Return the [X, Y] coordinate for the center point of the cell that contains the specified text.  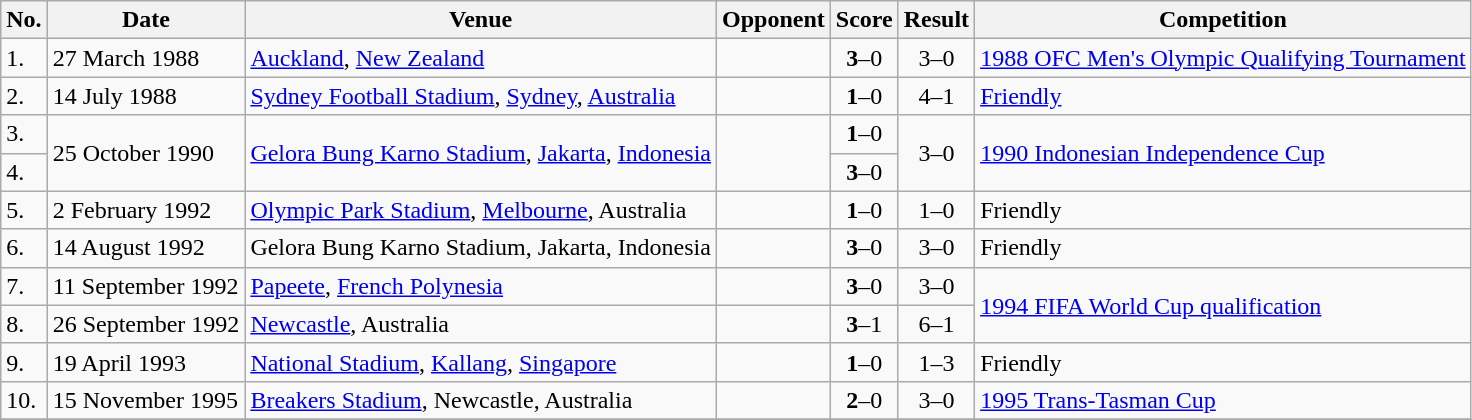
1988 OFC Men's Olympic Qualifying Tournament [1224, 58]
8. [24, 324]
Sydney Football Stadium, Sydney, Australia [481, 96]
5. [24, 210]
7. [24, 286]
4–1 [936, 96]
14 August 1992 [146, 248]
Competition [1224, 20]
6. [24, 248]
Newcastle, Australia [481, 324]
11 September 1992 [146, 286]
1995 Trans-Tasman Cup [1224, 400]
No. [24, 20]
6–1 [936, 324]
4. [24, 172]
1. [24, 58]
Score [864, 20]
10. [24, 400]
Date [146, 20]
Opponent [773, 20]
Olympic Park Stadium, Melbourne, Australia [481, 210]
1–3 [936, 362]
Papeete, French Polynesia [481, 286]
15 November 1995 [146, 400]
Result [936, 20]
Venue [481, 20]
National Stadium, Kallang, Singapore [481, 362]
9. [24, 362]
25 October 1990 [146, 153]
2–0 [864, 400]
Breakers Stadium, Newcastle, Australia [481, 400]
3–1 [864, 324]
1994 FIFA World Cup qualification [1224, 305]
3. [24, 134]
1990 Indonesian Independence Cup [1224, 153]
2. [24, 96]
27 March 1988 [146, 58]
26 September 1992 [146, 324]
19 April 1993 [146, 362]
14 July 1988 [146, 96]
2 February 1992 [146, 210]
Auckland, New Zealand [481, 58]
